Scan for the cell matching the given text and deliver its (x, y) coordinate at center. 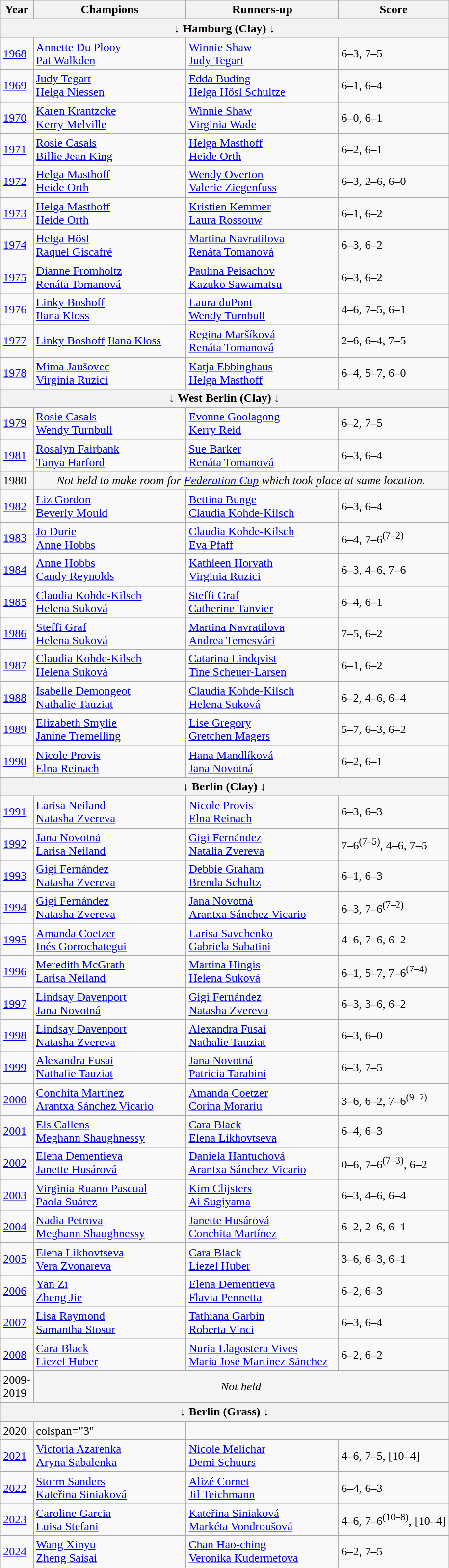
Catarina Lindqvist Tine Scheuer-Larsen (262, 665)
Els Callens Meghann Shaughnessy (110, 1131)
Edda Buding Helga Hösl Schultze (262, 85)
6–3, 4–6, 6–4 (394, 1195)
Not held to make room for Federation Cup which took place at same location. (241, 481)
6–1, 6–3 (394, 876)
6–2, 6–2 (394, 1354)
1996 (17, 971)
Elena Dementieva Janette Husárová (110, 1163)
Steffi Graf Helena Suková (110, 634)
1979 (17, 424)
2024 (17, 1551)
1980 (17, 481)
3–6, 6–3, 6–1 (394, 1259)
Yan Zi Zheng Jie (110, 1290)
Jana Novotná Larisa Neiland (110, 844)
Victoria Azarenka Aryna Sabalenka (110, 1456)
2005 (17, 1259)
Gigi Fernández Natalia Zvereva (262, 844)
Helga Hösl Raquel Giscafré (110, 245)
1975 (17, 277)
1993 (17, 876)
Evonne Goolagong Kerry Reid (262, 424)
1990 (17, 761)
2008 (17, 1354)
1995 (17, 940)
Daniela Hantuchová Arantxa Sánchez Vicario (262, 1163)
Virginia Ruano Pascual Paola Suárez (110, 1195)
4–6, 7–6, 6–2 (394, 940)
1974 (17, 245)
Conchita Martínez Arantxa Sánchez Vicario (110, 1099)
1984 (17, 570)
Laura duPont Wendy Turnbull (262, 309)
4–6, 7–5, [10–4] (394, 1456)
5–7, 6–3, 6–2 (394, 729)
↓ Berlin (Grass) ↓ (225, 1412)
6–1, 5–7, 7–6(7–4) (394, 971)
1994 (17, 908)
1971 (17, 149)
Martina Hingis Helena Suková (262, 971)
Paulina Peisachov Kazuko Sawamatsu (262, 277)
Isabelle Demongeot Nathalie Tauziat (110, 698)
Larisa Savchenko Gabriela Sabatini (262, 940)
1998 (17, 1035)
Score (394, 10)
4–6, 7–6(10–8), [10–4] (394, 1520)
Elena Dementieva Flavia Pennetta (262, 1290)
2021 (17, 1456)
1968 (17, 54)
1988 (17, 698)
1981 (17, 455)
2003 (17, 1195)
2007 (17, 1323)
1987 (17, 665)
1972 (17, 182)
2000 (17, 1099)
Steffi Graf Catherine Tanvier (262, 601)
Not held (241, 1386)
Karen Krantzcke Kerry Melville (110, 118)
6–3, 2–6, 6–0 (394, 182)
Tathiana Garbin Roberta Vinci (262, 1323)
1978 (17, 373)
Janette Husárová Conchita Martínez (262, 1227)
Martina Navratilova Renáta Tomanová (262, 245)
2023 (17, 1520)
1997 (17, 1004)
Kateřina Siniaková Markéta Vondroušová (262, 1520)
Rosie Casals Wendy Turnbull (110, 424)
1989 (17, 729)
colspan="3" (110, 1431)
6–4, 5–7, 6–0 (394, 373)
6–2, 6–3 (394, 1290)
Caroline Garcia Luisa Stefani (110, 1520)
Hana Mandlíková Jana Novotná (262, 761)
4–6, 7–5, 6–1 (394, 309)
Jana Novotná Patricia Tarabini (262, 1068)
6–3, 3–6, 6–2 (394, 1004)
Wendy Overton Valerie Ziegenfuss (262, 182)
Year (17, 10)
6–3, 7–6(7–2) (394, 908)
1991 (17, 811)
Winnie Shaw Judy Tegart (262, 54)
↓ West Berlin (Clay) ↓ (225, 398)
6–3, 6–3 (394, 811)
Alizé Cornet Jil Teichmann (262, 1488)
Amanda Coetzer Inés Gorrochategui (110, 940)
Bettina Bunge Claudia Kohde-Kilsch (262, 506)
1985 (17, 601)
1982 (17, 506)
7–6(7–5), 4–6, 7–5 (394, 844)
6–3, 6–0 (394, 1035)
Jana Novotná Arantxa Sánchez Vicario (262, 908)
Martina Navratilova Andrea Temesvári (262, 634)
6–2, 2–6, 6–1 (394, 1227)
1983 (17, 538)
Regina Maršíková Renáta Tomanová (262, 340)
↓ Hamburg (Clay) ↓ (225, 28)
2006 (17, 1290)
1977 (17, 340)
6–2, 4–6, 6–4 (394, 698)
Rosalyn Fairbank Tanya Harford (110, 455)
Lindsay Davenport Natasha Zvereva (110, 1035)
Cara Black Elena Likhovtseva (262, 1131)
Nuria Llagostera Vives María José Martínez Sánchez (262, 1354)
3–6, 6–2, 7–6(9–7) (394, 1099)
2004 (17, 1227)
Amanda Coetzer Corina Morariu (262, 1099)
Lise Gregory Gretchen Magers (262, 729)
6–3, 4–6, 7–6 (394, 570)
Katja Ebbinghaus Helga Masthoff (262, 373)
Storm Sanders Kateřina Siniaková (110, 1488)
Larisa Neiland Natasha Zvereva (110, 811)
Meredith McGrath Larisa Neiland (110, 971)
Annette Du Plooy Pat Walkden (110, 54)
1976 (17, 309)
Liz Gordon Beverly Mould (110, 506)
Winnie Shaw Virginia Wade (262, 118)
2001 (17, 1131)
Anne Hobbs Candy Reynolds (110, 570)
7–5, 6–2 (394, 634)
2020 (17, 1431)
Claudia Kohde-Kilsch Eva Pfaff (262, 538)
0–6, 7–6(7–3), 6–2 (394, 1163)
Kathleen Horvath Virginia Ruzici (262, 570)
Nicole Melichar Demi Schuurs (262, 1456)
1970 (17, 118)
Kim Clijsters Ai Sugiyama (262, 1195)
2–6, 6–4, 7–5 (394, 340)
Champions (110, 10)
Mima Jaušovec Virginia Ruzici (110, 373)
6–4, 6–1 (394, 601)
Sue Barker Renáta Tomanová (262, 455)
2002 (17, 1163)
↓ Berlin (Clay) ↓ (225, 786)
Kristien Kemmer Laura Rossouw (262, 213)
Wang Xinyu Zheng Saisai (110, 1551)
Rosie Casals Billie Jean King (110, 149)
6–1, 6–4 (394, 85)
Nadia Petrova Meghann Shaughnessy (110, 1227)
6–4, 7–6(7–2) (394, 538)
6–0, 6–1 (394, 118)
1986 (17, 634)
Runners-up (262, 10)
Jo Durie Anne Hobbs (110, 538)
Dianne Fromholtz Renáta Tomanová (110, 277)
Lindsay Davenport Jana Novotná (110, 1004)
Judy Tegart Helga Niessen (110, 85)
1999 (17, 1068)
1992 (17, 844)
1973 (17, 213)
Lisa Raymond Samantha Stosur (110, 1323)
Debbie Graham Brenda Schultz (262, 876)
Elizabeth Smylie Janine Tremelling (110, 729)
Elena Likhovtseva Vera Zvonareva (110, 1259)
Chan Hao-ching Veronika Kudermetova (262, 1551)
2022 (17, 1488)
2009- 2019 (17, 1386)
1969 (17, 85)
